Output the (x, y) coordinate of the center of the cell containing the given text.  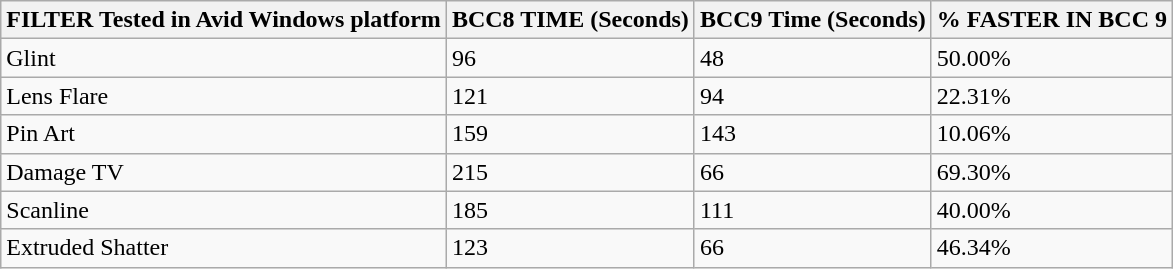
123 (570, 248)
50.00% (1052, 58)
Pin Art (224, 134)
22.31% (1052, 96)
46.34% (1052, 248)
Extruded Shatter (224, 248)
Scanline (224, 210)
215 (570, 172)
BCC8 TIME (Seconds) (570, 20)
185 (570, 210)
BCC9 Time (Seconds) (812, 20)
Lens Flare (224, 96)
48 (812, 58)
10.06% (1052, 134)
94 (812, 96)
159 (570, 134)
121 (570, 96)
96 (570, 58)
% FASTER IN BCC 9 (1052, 20)
69.30% (1052, 172)
Damage TV (224, 172)
143 (812, 134)
Glint (224, 58)
40.00% (1052, 210)
FILTER Tested in Avid Windows platform (224, 20)
111 (812, 210)
